Scan for the cell matching the given text and deliver its (X, Y) coordinate at center. 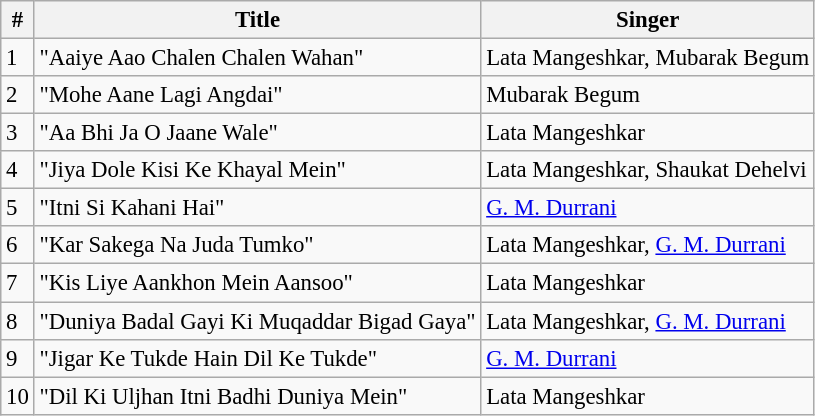
8 (18, 321)
3 (18, 133)
7 (18, 283)
"Duniya Badal Gayi Ki Muqaddar Bigad Gaya" (258, 321)
"Mohe Aane Lagi Angdai" (258, 95)
"Kar Sakega Na Juda Tumko" (258, 245)
9 (18, 358)
5 (18, 208)
10 (18, 396)
"Itni Si Kahani Hai" (258, 208)
"Aaiye Aao Chalen Chalen Wahan" (258, 58)
Title (258, 20)
"Dil Ki Uljhan Itni Badhi Duniya Mein" (258, 396)
"Jiya Dole Kisi Ke Khayal Mein" (258, 170)
Lata Mangeshkar, Shaukat Dehelvi (648, 170)
Singer (648, 20)
1 (18, 58)
4 (18, 170)
# (18, 20)
2 (18, 95)
Lata Mangeshkar, Mubarak Begum (648, 58)
Mubarak Begum (648, 95)
"Aa Bhi Ja O Jaane Wale" (258, 133)
"Jigar Ke Tukde Hain Dil Ke Tukde" (258, 358)
6 (18, 245)
"Kis Liye Aankhon Mein Aansoo" (258, 283)
